Capture the cell that displays the provided text and extract its (X, Y) central coordinate. 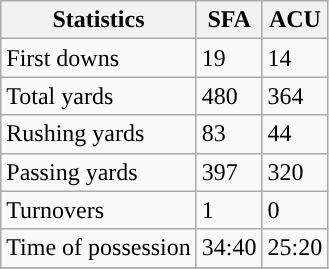
14 (295, 58)
19 (229, 58)
First downs (99, 58)
480 (229, 96)
Turnovers (99, 210)
Time of possession (99, 248)
25:20 (295, 248)
SFA (229, 20)
83 (229, 134)
364 (295, 96)
ACU (295, 20)
Statistics (99, 20)
44 (295, 134)
Passing yards (99, 172)
320 (295, 172)
397 (229, 172)
Rushing yards (99, 134)
34:40 (229, 248)
1 (229, 210)
Total yards (99, 96)
0 (295, 210)
